Capture the cell that displays the provided text and extract its (x, y) central coordinate. 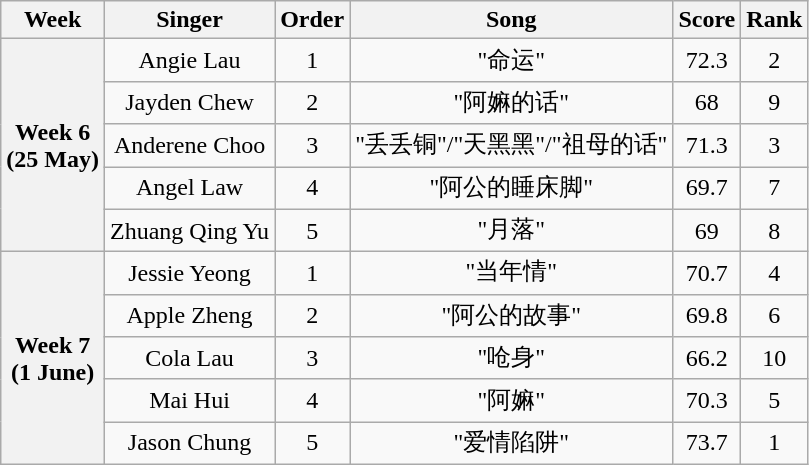
Week (53, 20)
"月落" (512, 230)
"阿嫲的话" (512, 102)
9 (774, 102)
69.8 (707, 316)
"呛身" (512, 358)
73.7 (707, 444)
70.7 (707, 274)
69.7 (707, 188)
Anderene Choo (189, 146)
"爱情陷阱" (512, 444)
Apple Zheng (189, 316)
Song (512, 20)
69 (707, 230)
Angie Lau (189, 60)
"当年情" (512, 274)
Jayden Chew (189, 102)
"阿嫲" (512, 400)
"阿公的故事" (512, 316)
Week 7(1 June) (53, 358)
Week 6(25 May) (53, 146)
"丢丢铜"/"天黑黑"/"祖母的话" (512, 146)
Singer (189, 20)
10 (774, 358)
6 (774, 316)
Cola Lau (189, 358)
70.3 (707, 400)
Angel Law (189, 188)
68 (707, 102)
Jason Chung (189, 444)
7 (774, 188)
Mai Hui (189, 400)
"阿公的睡床脚" (512, 188)
72.3 (707, 60)
"命运" (512, 60)
Score (707, 20)
Order (312, 20)
66.2 (707, 358)
Rank (774, 20)
Jessie Yeong (189, 274)
71.3 (707, 146)
8 (774, 230)
Zhuang Qing Yu (189, 230)
